Capture the cell that displays the provided text and extract its [x, y] central coordinate. 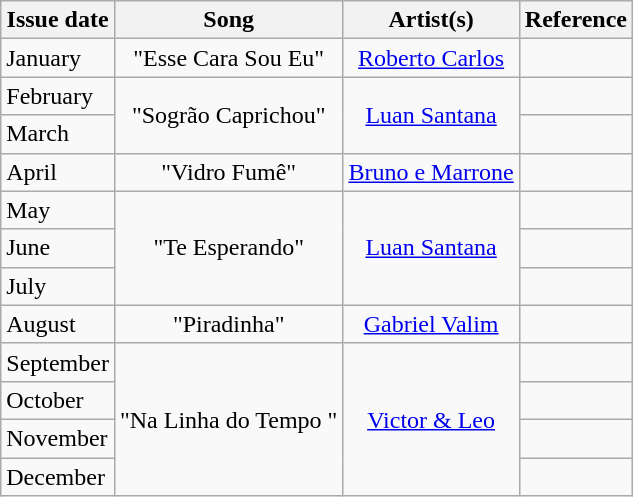
Song [228, 20]
Issue date [58, 20]
February [58, 96]
December [58, 477]
January [58, 58]
Bruno e Marrone [431, 172]
"Piradinha" [228, 324]
August [58, 324]
"Na Linha do Tempo " [228, 419]
March [58, 134]
July [58, 286]
"Te Esperando" [228, 248]
Victor & Leo [431, 419]
September [58, 362]
"Esse Cara Sou Eu" [228, 58]
Reference [576, 20]
November [58, 438]
"Sogrão Caprichou" [228, 115]
April [58, 172]
Artist(s) [431, 20]
Gabriel Valim [431, 324]
May [58, 210]
Roberto Carlos [431, 58]
October [58, 400]
"Vidro Fumê" [228, 172]
June [58, 248]
